Search for the cell housing the specified text and yield its [X, Y] center coordinate. 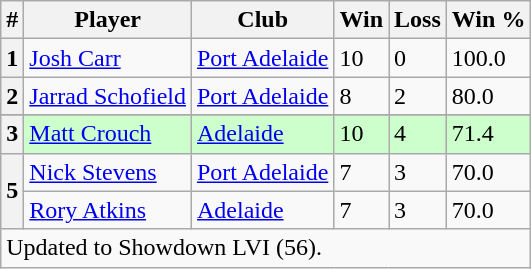
Updated to Showdown LVI (56). [266, 248]
# [12, 20]
80.0 [488, 96]
Matt Crouch [108, 134]
71.4 [488, 134]
Jarrad Schofield [108, 96]
Josh Carr [108, 58]
1 [12, 58]
100.0 [488, 58]
Rory Atkins [108, 210]
Player [108, 20]
8 [362, 96]
4 [418, 134]
5 [12, 191]
Win [362, 20]
Club [262, 20]
Nick Stevens [108, 172]
Win % [488, 20]
Loss [418, 20]
0 [418, 58]
